Find where the given text appears and provide that cell's center as [x, y] coordinate. 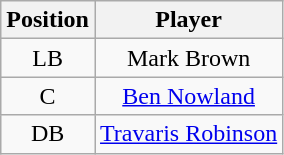
DB [48, 134]
Travaris Robinson [188, 134]
Player [188, 20]
LB [48, 58]
Mark Brown [188, 58]
Ben Nowland [188, 96]
C [48, 96]
Position [48, 20]
